Scan for the cell matching the given text and deliver its (x, y) coordinate at center. 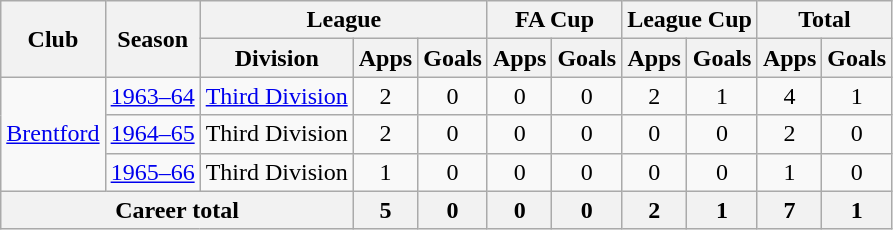
League Cup (690, 20)
5 (385, 210)
4 (789, 96)
1965–66 (152, 172)
League (344, 20)
Career total (177, 210)
1963–64 (152, 96)
Brentford (53, 134)
FA Cup (554, 20)
1964–65 (152, 134)
Season (152, 39)
Total (824, 20)
Division (276, 58)
Club (53, 39)
7 (789, 210)
